Capture the cell that displays the provided text and extract its [X, Y] central coordinate. 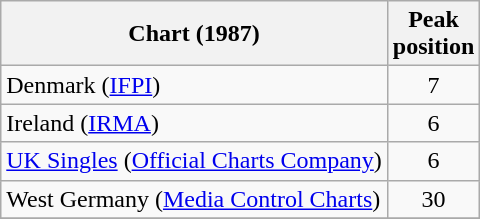
Ireland (IRMA) [194, 123]
UK Singles (Official Charts Company) [194, 161]
Chart (1987) [194, 34]
7 [433, 85]
30 [433, 199]
West Germany (Media Control Charts) [194, 199]
Denmark (IFPI) [194, 85]
Peakposition [433, 34]
